Output the (X, Y) coordinate of the center of the cell containing the given text.  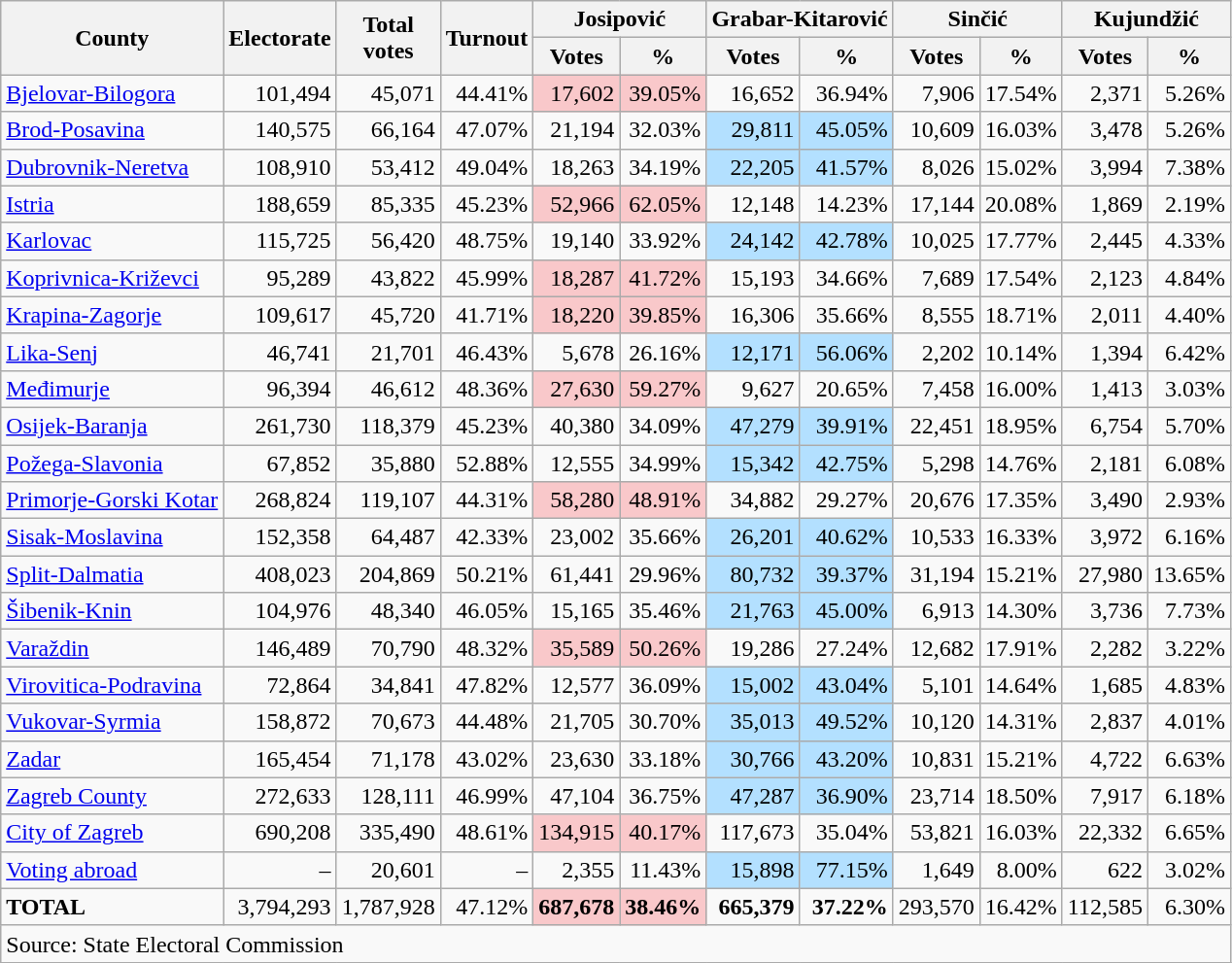
47.12% (487, 907)
18.71% (1020, 315)
48.91% (663, 500)
27.24% (846, 648)
6.42% (1189, 352)
7,917 (1105, 796)
5.70% (1189, 426)
14.64% (1020, 685)
20,676 (937, 500)
3,972 (1105, 537)
Kujundžić (1146, 19)
85,335 (389, 204)
19,140 (577, 241)
204,869 (389, 574)
1,649 (937, 870)
21,763 (753, 611)
36.75% (663, 796)
49.04% (487, 167)
Osijek-Baranja (113, 426)
14.23% (846, 204)
Grabar-Kitarović (800, 19)
46.99% (487, 796)
Dubrovnik-Neretva (113, 167)
9,627 (753, 389)
158,872 (280, 722)
50.26% (663, 648)
7,458 (937, 389)
134,915 (577, 833)
8.00% (1020, 870)
29,811 (753, 130)
11.43% (663, 870)
6.18% (1189, 796)
32.03% (663, 130)
1,685 (1105, 685)
22,205 (753, 167)
Split-Dalmatia (113, 574)
14.76% (1020, 464)
47,104 (577, 796)
Sisak-Moslavina (113, 537)
34.66% (846, 278)
4.33% (1189, 241)
26.16% (663, 352)
36.90% (846, 796)
44.48% (487, 722)
2,445 (1105, 241)
39.05% (663, 93)
293,570 (937, 907)
10,831 (937, 759)
64,487 (389, 537)
6.65% (1189, 833)
20,601 (389, 870)
34.99% (663, 464)
53,821 (937, 833)
690,208 (280, 833)
19,286 (753, 648)
18,263 (577, 167)
23,714 (937, 796)
335,490 (389, 833)
Totalvotes (389, 38)
43,822 (389, 278)
261,730 (280, 426)
Virovitica-Podravina (113, 685)
39.91% (846, 426)
41.57% (846, 167)
23,630 (577, 759)
72,864 (280, 685)
118,379 (389, 426)
16.42% (1020, 907)
Brod-Posavina (113, 130)
18.50% (1020, 796)
52,966 (577, 204)
Sinčić (977, 19)
TOTAL (113, 907)
96,394 (280, 389)
Zadar (113, 759)
45,071 (389, 93)
41.71% (487, 315)
County (113, 38)
61,441 (577, 574)
48.36% (487, 389)
48.32% (487, 648)
15,165 (577, 611)
30,766 (753, 759)
56,420 (389, 241)
41.72% (663, 278)
Krapina-Zagorje (113, 315)
Zagreb County (113, 796)
38.46% (663, 907)
70,790 (389, 648)
119,107 (389, 500)
22,451 (937, 426)
14.31% (1020, 722)
10,120 (937, 722)
56.06% (846, 352)
4.01% (1189, 722)
3,794,293 (280, 907)
City of Zagreb (113, 833)
62.05% (663, 204)
Koprivnica-Križevci (113, 278)
5,678 (577, 352)
29.27% (846, 500)
6.30% (1189, 907)
12,148 (753, 204)
34,882 (753, 500)
24,142 (753, 241)
140,575 (280, 130)
2.19% (1189, 204)
2,181 (1105, 464)
4.40% (1189, 315)
21,701 (389, 352)
18,220 (577, 315)
3,478 (1105, 130)
109,617 (280, 315)
31,194 (937, 574)
12,682 (937, 648)
45.00% (846, 611)
29.96% (663, 574)
40.17% (663, 833)
10,533 (937, 537)
18.95% (1020, 426)
4.84% (1189, 278)
10.14% (1020, 352)
39.37% (846, 574)
59.27% (663, 389)
5,101 (937, 685)
12,577 (577, 685)
21,194 (577, 130)
1,413 (1105, 389)
101,494 (280, 93)
Electorate (280, 38)
43.20% (846, 759)
12,555 (577, 464)
46.43% (487, 352)
46,612 (389, 389)
36.09% (663, 685)
46.05% (487, 611)
34.09% (663, 426)
2,123 (1105, 278)
47,279 (753, 426)
35,013 (753, 722)
Požega-Slavonia (113, 464)
15,898 (753, 870)
15,342 (753, 464)
22,332 (1105, 833)
44.41% (487, 93)
39.85% (663, 315)
117,673 (753, 833)
146,489 (280, 648)
15.02% (1020, 167)
33.92% (663, 241)
80,732 (753, 574)
47.07% (487, 130)
7.38% (1189, 167)
17,144 (937, 204)
2.93% (1189, 500)
Karlovac (113, 241)
47,287 (753, 796)
8,026 (937, 167)
Bjelovar-Bilogora (113, 93)
665,379 (753, 907)
3.02% (1189, 870)
16.33% (1020, 537)
26,201 (753, 537)
108,910 (280, 167)
Source: State Electoral Commission (616, 944)
35.04% (846, 833)
112,585 (1105, 907)
77.15% (846, 870)
Istria (113, 204)
3,994 (1105, 167)
33.18% (663, 759)
2,837 (1105, 722)
Lika-Senj (113, 352)
27,980 (1105, 574)
268,824 (280, 500)
35,589 (577, 648)
34.19% (663, 167)
27,630 (577, 389)
16,652 (753, 93)
12,171 (753, 352)
17.91% (1020, 648)
1,787,928 (389, 907)
42.75% (846, 464)
8,555 (937, 315)
Turnout (487, 38)
48,340 (389, 611)
2,355 (577, 870)
6.16% (1189, 537)
70,673 (389, 722)
7.73% (1189, 611)
15,193 (753, 278)
Voting abroad (113, 870)
66,164 (389, 130)
40,380 (577, 426)
1,869 (1105, 204)
3.22% (1189, 648)
20.65% (846, 389)
48.61% (487, 833)
2,371 (1105, 93)
14.30% (1020, 611)
36.94% (846, 93)
Primorje-Gorski Kotar (113, 500)
71,178 (389, 759)
42.33% (487, 537)
47.82% (487, 685)
152,358 (280, 537)
4,722 (1105, 759)
35.46% (663, 611)
128,111 (389, 796)
21,705 (577, 722)
6.63% (1189, 759)
45.99% (487, 278)
408,023 (280, 574)
6,913 (937, 611)
3,736 (1105, 611)
2,011 (1105, 315)
7,906 (937, 93)
17.77% (1020, 241)
15,002 (753, 685)
17.35% (1020, 500)
67,852 (280, 464)
4.83% (1189, 685)
52.88% (487, 464)
5,298 (937, 464)
10,025 (937, 241)
188,659 (280, 204)
165,454 (280, 759)
53,412 (389, 167)
115,725 (280, 241)
50.21% (487, 574)
48.75% (487, 241)
20.08% (1020, 204)
16.00% (1020, 389)
1,394 (1105, 352)
46,741 (280, 352)
35,880 (389, 464)
30.70% (663, 722)
Josipović (620, 19)
58,280 (577, 500)
17,602 (577, 93)
6.08% (1189, 464)
45.05% (846, 130)
687,678 (577, 907)
10,609 (937, 130)
Međimurje (113, 389)
43.02% (487, 759)
Šibenik-Knin (113, 611)
2,202 (937, 352)
Vukovar-Syrmia (113, 722)
272,633 (280, 796)
37.22% (846, 907)
44.31% (487, 500)
34,841 (389, 685)
3.03% (1189, 389)
49.52% (846, 722)
23,002 (577, 537)
622 (1105, 870)
104,976 (280, 611)
Varaždin (113, 648)
95,289 (280, 278)
43.04% (846, 685)
42.78% (846, 241)
6,754 (1105, 426)
2,282 (1105, 648)
45,720 (389, 315)
18,287 (577, 278)
16,306 (753, 315)
40.62% (846, 537)
3,490 (1105, 500)
13.65% (1189, 574)
7,689 (937, 278)
